From the cell containing the given text, extract its center point as (x, y) coordinate. 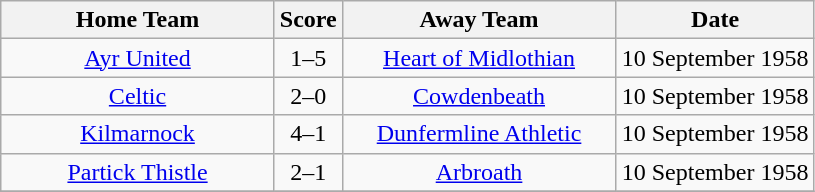
Ayr United (138, 58)
Away Team (479, 20)
Partick Thistle (138, 172)
Dunfermline Athletic (479, 134)
Kilmarnock (138, 134)
Celtic (138, 96)
Score (308, 20)
2–0 (308, 96)
4–1 (308, 134)
2–1 (308, 172)
Heart of Midlothian (479, 58)
1–5 (308, 58)
Home Team (138, 20)
Cowdenbeath (479, 96)
Arbroath (479, 172)
Date (716, 20)
